Extract the [X, Y] coordinate from the center of the cell holding the provided text.  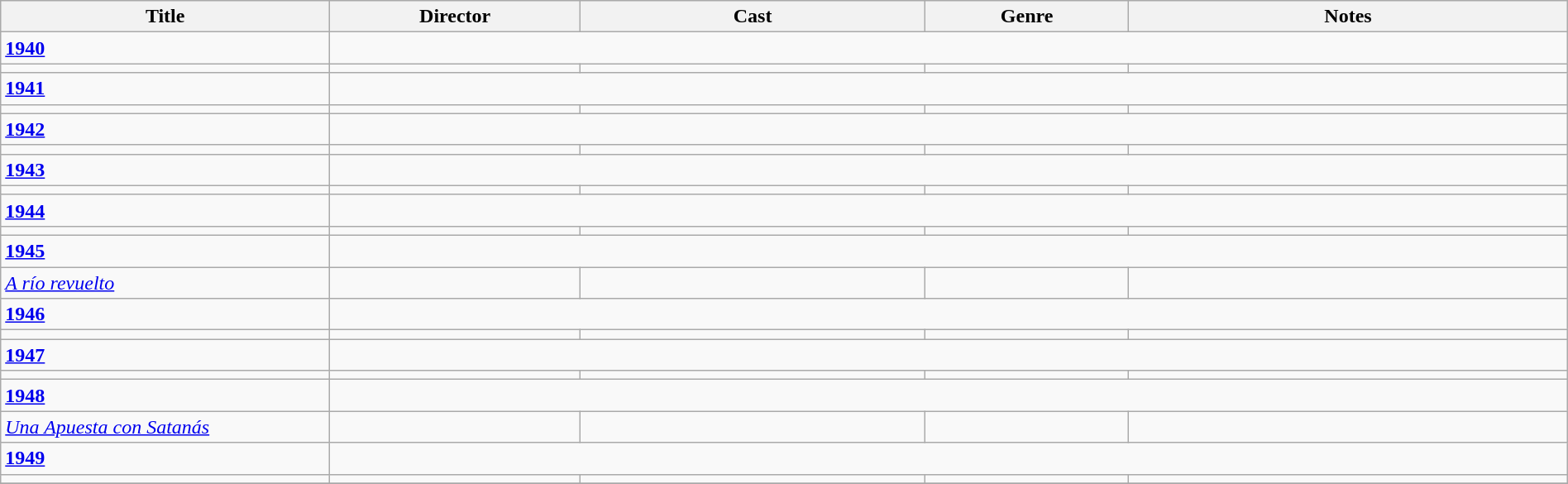
1948 [165, 395]
1946 [165, 314]
1944 [165, 210]
Title [165, 17]
1940 [165, 48]
1947 [165, 355]
1945 [165, 251]
Una Apuesta con Satanás [165, 427]
1941 [165, 89]
A río revuelto [165, 282]
Director [455, 17]
1949 [165, 458]
Genre [1026, 17]
1942 [165, 129]
Cast [753, 17]
Notes [1348, 17]
1943 [165, 170]
